Scan for the cell matching the given text and deliver its (X, Y) coordinate at center. 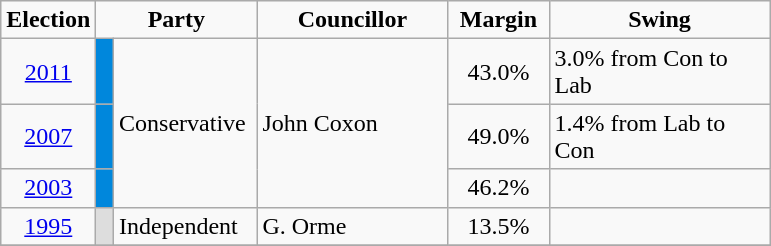
1995 (48, 226)
2011 (48, 72)
Election (48, 20)
1.4% from Lab to Con (660, 136)
2003 (48, 188)
Councillor (352, 20)
Swing (660, 20)
Margin (498, 20)
3.0% from Con to Lab (660, 72)
G. Orme (352, 226)
2007 (48, 136)
Party (176, 20)
Independent (186, 226)
46.2% (498, 188)
Conservative (186, 123)
49.0% (498, 136)
John Coxon (352, 123)
13.5% (498, 226)
43.0% (498, 72)
